Identify which cell holds the provided text, then report its [x, y] central coordinate. 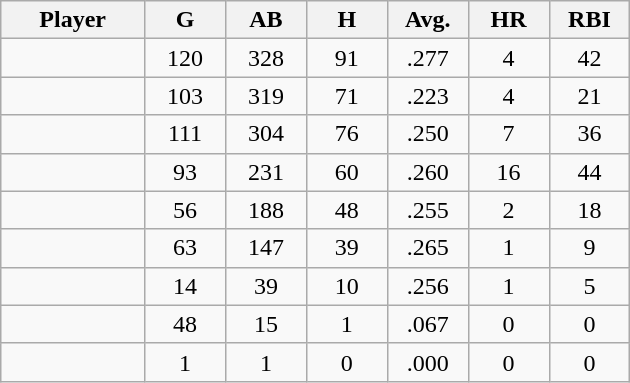
76 [346, 134]
328 [266, 58]
.256 [428, 286]
60 [346, 172]
Player [73, 20]
63 [186, 248]
319 [266, 96]
103 [186, 96]
AB [266, 20]
93 [186, 172]
10 [346, 286]
14 [186, 286]
147 [266, 248]
.000 [428, 362]
RBI [590, 20]
231 [266, 172]
21 [590, 96]
120 [186, 58]
G [186, 20]
9 [590, 248]
H [346, 20]
15 [266, 324]
.260 [428, 172]
36 [590, 134]
16 [508, 172]
7 [508, 134]
.067 [428, 324]
304 [266, 134]
56 [186, 210]
2 [508, 210]
.255 [428, 210]
91 [346, 58]
111 [186, 134]
18 [590, 210]
.277 [428, 58]
44 [590, 172]
71 [346, 96]
.250 [428, 134]
188 [266, 210]
HR [508, 20]
.265 [428, 248]
Avg. [428, 20]
42 [590, 58]
.223 [428, 96]
5 [590, 286]
